From the cell containing the given text, extract its center point as (x, y) coordinate. 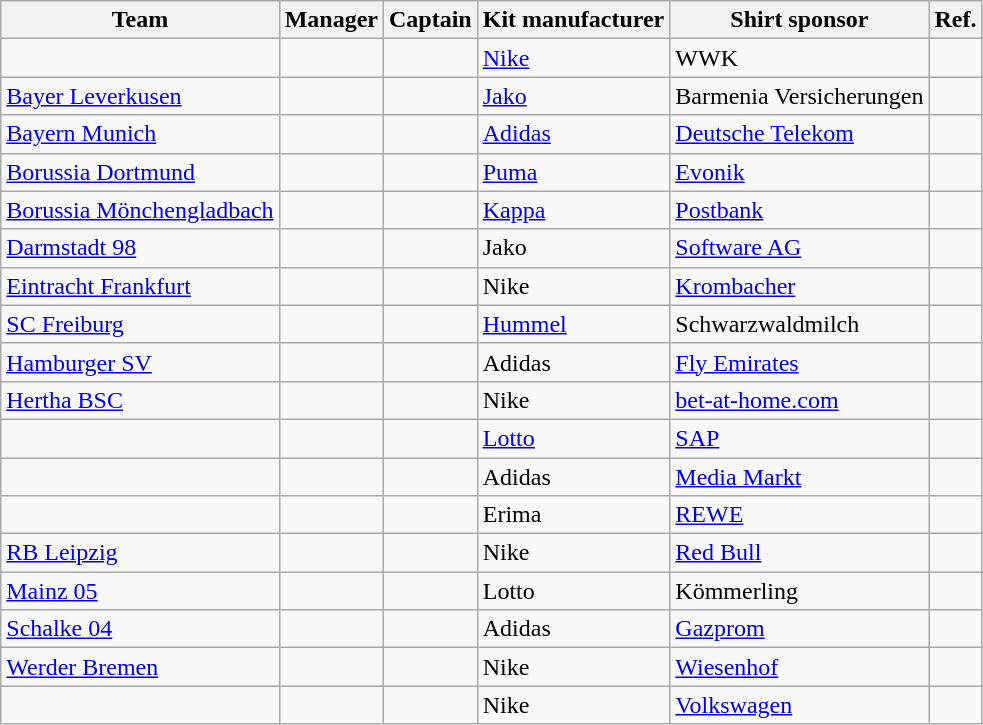
SAP (800, 438)
REWE (800, 515)
Ref. (956, 20)
Darmstadt 98 (140, 248)
Puma (574, 172)
Hamburger SV (140, 362)
RB Leipzig (140, 553)
Fly Emirates (800, 362)
Bayern Munich (140, 134)
SC Freiburg (140, 324)
WWK (800, 58)
Red Bull (800, 553)
Wiesenhof (800, 667)
Postbank (800, 210)
Barmenia Versicherungen (800, 96)
Schwarzwaldmilch (800, 324)
Hertha BSC (140, 400)
Software AG (800, 248)
Borussia Mönchengladbach (140, 210)
bet-at-home.com (800, 400)
Werder Bremen (140, 667)
Gazprom (800, 629)
Shirt sponsor (800, 20)
Kömmerling (800, 591)
Bayer Leverkusen (140, 96)
Team (140, 20)
Borussia Dortmund (140, 172)
Manager (331, 20)
Volkswagen (800, 705)
Media Markt (800, 477)
Captain (430, 20)
Hummel (574, 324)
Erima (574, 515)
Deutsche Telekom (800, 134)
Eintracht Frankfurt (140, 286)
Schalke 04 (140, 629)
Kappa (574, 210)
Krombacher (800, 286)
Mainz 05 (140, 591)
Kit manufacturer (574, 20)
Evonik (800, 172)
